Scan for the cell matching the given text and deliver its [X, Y] coordinate at center. 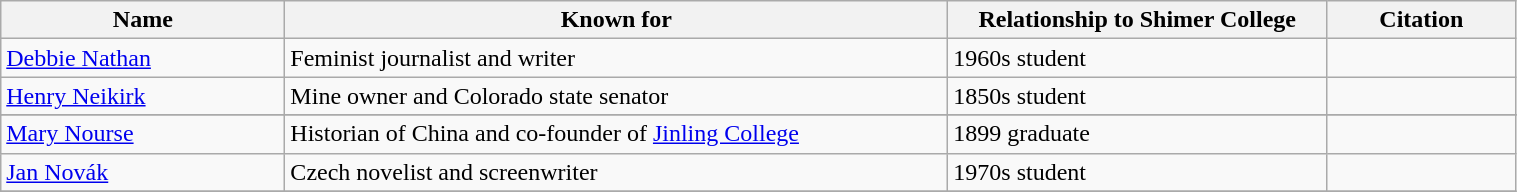
1970s student [1138, 172]
Debbie Nathan [143, 58]
1850s student [1138, 96]
Historian of China and co-founder of Jinling College [616, 134]
Feminist journalist and writer [616, 58]
1899 graduate [1138, 134]
1960s student [1138, 58]
Jan Novák [143, 172]
Mary Nourse [143, 134]
Name [143, 20]
Citation [1422, 20]
Henry Neikirk [143, 96]
Known for [616, 20]
Relationship to Shimer College [1138, 20]
Czech novelist and screenwriter [616, 172]
Mine owner and Colorado state senator [616, 96]
